Locate the cell with the specified text and output its [X, Y] center coordinate. 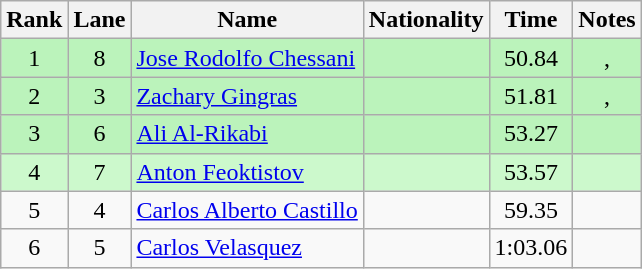
Nationality [426, 20]
2 [34, 96]
Carlos Alberto Castillo [247, 210]
8 [100, 58]
Zachary Gingras [247, 96]
Jose Rodolfo Chessani [247, 58]
Ali Al-Rikabi [247, 134]
Rank [34, 20]
Carlos Velasquez [247, 248]
51.81 [531, 96]
Name [247, 20]
1 [34, 58]
50.84 [531, 58]
53.27 [531, 134]
Lane [100, 20]
7 [100, 172]
1:03.06 [531, 248]
Time [531, 20]
53.57 [531, 172]
Notes [607, 20]
Anton Feoktistov [247, 172]
59.35 [531, 210]
